Return [x, y] of the center of cell containing provided text 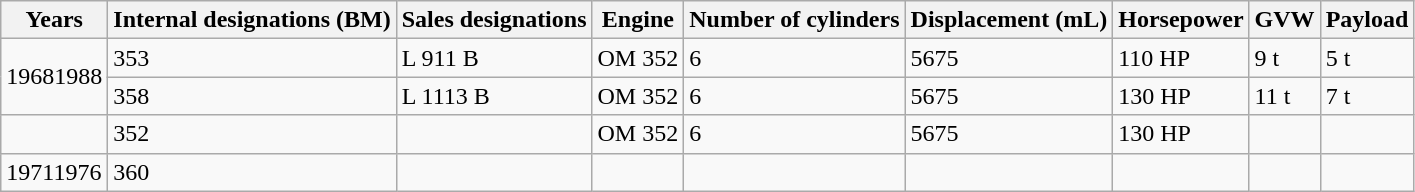
11 t [1284, 96]
Engine [638, 20]
Horsepower [1181, 20]
9 t [1284, 58]
352 [252, 134]
19711976 [54, 172]
5 t [1367, 58]
19681988 [54, 77]
Years [54, 20]
Internal designations (BM) [252, 20]
Displacement (mL) [1009, 20]
L 1113 B [494, 96]
110 HP [1181, 58]
358 [252, 96]
Sales designations [494, 20]
GVW [1284, 20]
Number of cylinders [794, 20]
353 [252, 58]
L 911 B [494, 58]
7 t [1367, 96]
360 [252, 172]
Payload [1367, 20]
